Return [x, y] of the center of cell containing provided text 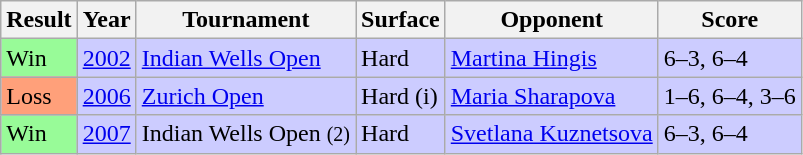
Year [106, 20]
Loss [39, 96]
Zurich Open [246, 96]
Svetlana Kuznetsova [552, 134]
Indian Wells Open (2) [246, 134]
2002 [106, 58]
Tournament [246, 20]
2007 [106, 134]
Martina Hingis [552, 58]
Hard (i) [401, 96]
Indian Wells Open [246, 58]
Opponent [552, 20]
2006 [106, 96]
Maria Sharapova [552, 96]
Score [730, 20]
Surface [401, 20]
1–6, 6–4, 3–6 [730, 96]
Result [39, 20]
